Return the [x, y] coordinate for the center point of the cell that contains the specified text.  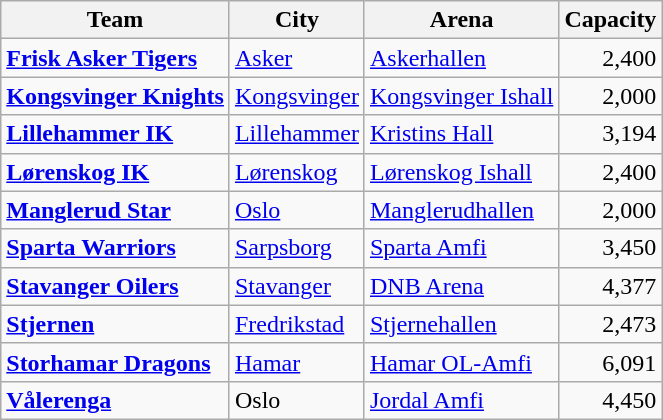
Kristins Hall [461, 134]
Manglerud Star [116, 210]
Lillehammer IK [116, 134]
Sparta Amfi [461, 248]
4,450 [610, 400]
Capacity [610, 20]
Sparta Warriors [116, 248]
Stjernen [116, 324]
Asker [296, 58]
3,450 [610, 248]
Sarpsborg [296, 248]
Jordal Amfi [461, 400]
Lørenskog Ishall [461, 172]
City [296, 20]
Lørenskog IK [116, 172]
Fredrikstad [296, 324]
2,473 [610, 324]
Stavanger Oilers [116, 286]
Lørenskog [296, 172]
Storhamar Dragons [116, 362]
Vålerenga [116, 400]
6,091 [610, 362]
Frisk Asker Tigers [116, 58]
Askerhallen [461, 58]
Kongsvinger Ishall [461, 96]
Kongsvinger [296, 96]
Arena [461, 20]
Team [116, 20]
Stjernehallen [461, 324]
3,194 [610, 134]
Hamar [296, 362]
Hamar OL-Amfi [461, 362]
DNB Arena [461, 286]
Manglerudhallen [461, 210]
Kongsvinger Knights [116, 96]
Stavanger [296, 286]
Lillehammer [296, 134]
4,377 [610, 286]
